Provide the (x, y) coordinate of the cell's center where the given text is located.  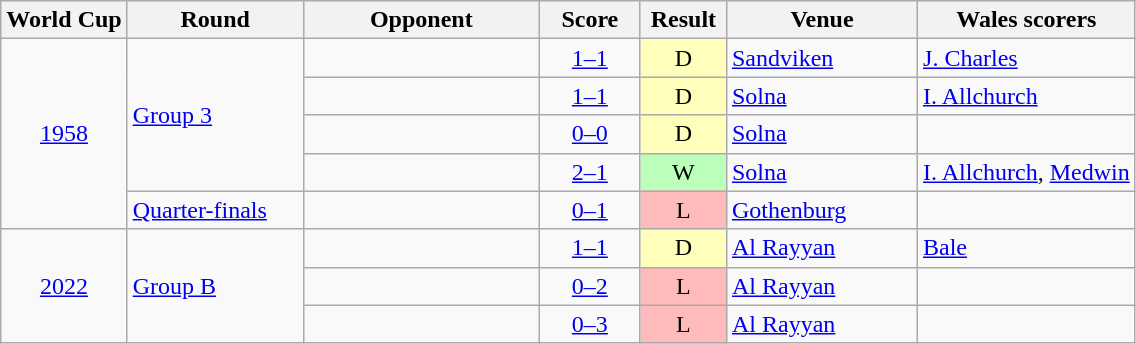
Opponent (421, 20)
Round (215, 20)
Score (590, 20)
2–1 (590, 172)
Quarter-finals (215, 210)
0–2 (590, 286)
Group 3 (215, 115)
Gothenburg (822, 210)
I. Allchurch, Medwin (1027, 172)
J. Charles (1027, 58)
Result (683, 20)
I. Allchurch (1027, 96)
2022 (64, 286)
Group B (215, 286)
W (683, 172)
0–3 (590, 324)
0–0 (590, 134)
Bale (1027, 248)
Sandviken (822, 58)
Venue (822, 20)
1958 (64, 134)
Wales scorers (1027, 20)
0–1 (590, 210)
World Cup (64, 20)
